Extract the [X, Y] coordinate from the center of the cell holding the provided text.  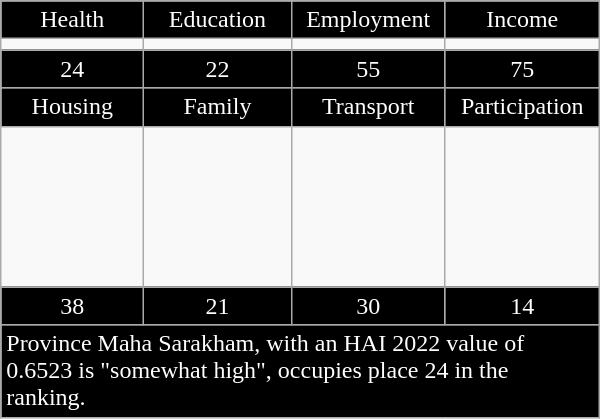
Employment [368, 20]
24 [72, 69]
55 [368, 69]
14 [522, 306]
Family [218, 107]
21 [218, 306]
Income [522, 20]
Province Maha Sarakham, with an HAI 2022 value of 0.6523 is "somewhat high", occupies place 24 in the ranking. [300, 371]
22 [218, 69]
30 [368, 306]
75 [522, 69]
Education [218, 20]
Housing [72, 107]
Transport [368, 107]
Participation [522, 107]
Health [72, 20]
38 [72, 306]
